Capture the cell that displays the provided text and extract its [X, Y] central coordinate. 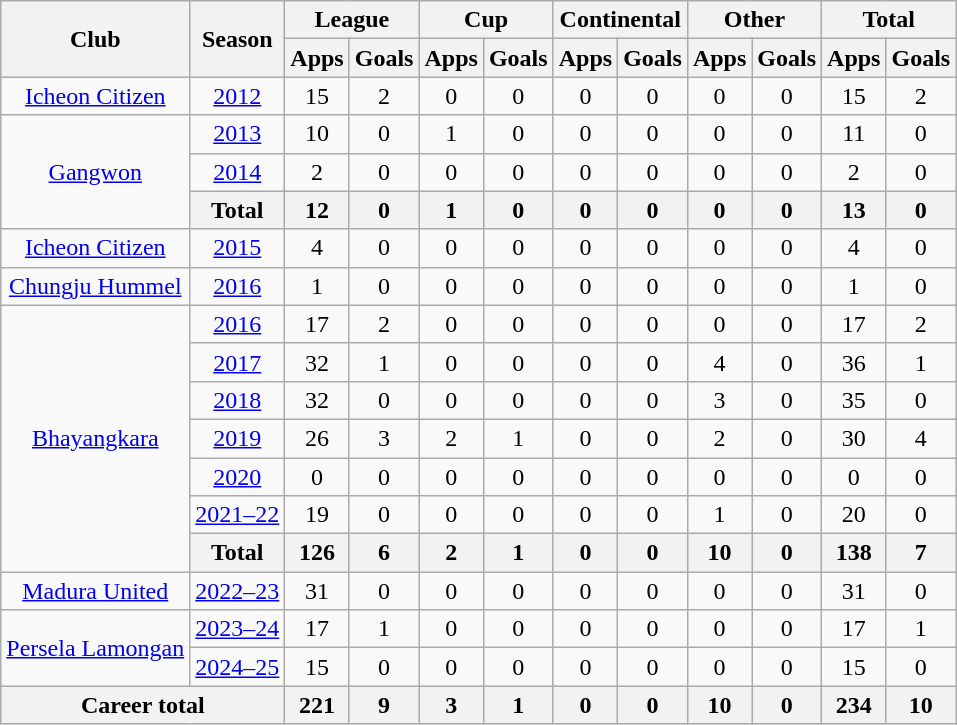
2023–24 [238, 629]
138 [854, 553]
30 [854, 438]
221 [317, 705]
2018 [238, 400]
35 [854, 400]
Career total [143, 705]
Bhayangkara [96, 438]
2024–25 [238, 667]
19 [317, 515]
6 [384, 553]
2020 [238, 477]
Season [238, 39]
2012 [238, 96]
9 [384, 705]
13 [854, 210]
12 [317, 210]
2019 [238, 438]
2021–22 [238, 515]
Madura United [96, 591]
2022–23 [238, 591]
League [352, 20]
2017 [238, 362]
Club [96, 39]
Other [754, 20]
2014 [238, 172]
11 [854, 134]
7 [921, 553]
Continental [620, 20]
234 [854, 705]
Chungju Hummel [96, 286]
Gangwon [96, 172]
2013 [238, 134]
Cup [486, 20]
Persela Lamongan [96, 648]
26 [317, 438]
36 [854, 362]
20 [854, 515]
2015 [238, 248]
126 [317, 553]
